Return (x, y) of the center of cell containing provided text 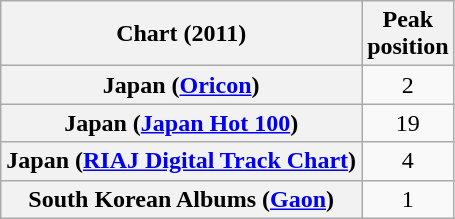
Chart (2011) (182, 34)
19 (408, 123)
South Korean Albums (Gaon) (182, 199)
Japan (Japan Hot 100) (182, 123)
1 (408, 199)
2 (408, 85)
Japan (Oricon) (182, 85)
Japan (RIAJ Digital Track Chart) (182, 161)
4 (408, 161)
Peakposition (408, 34)
